Return the (X, Y) coordinate for the center point of the cell that contains the specified text.  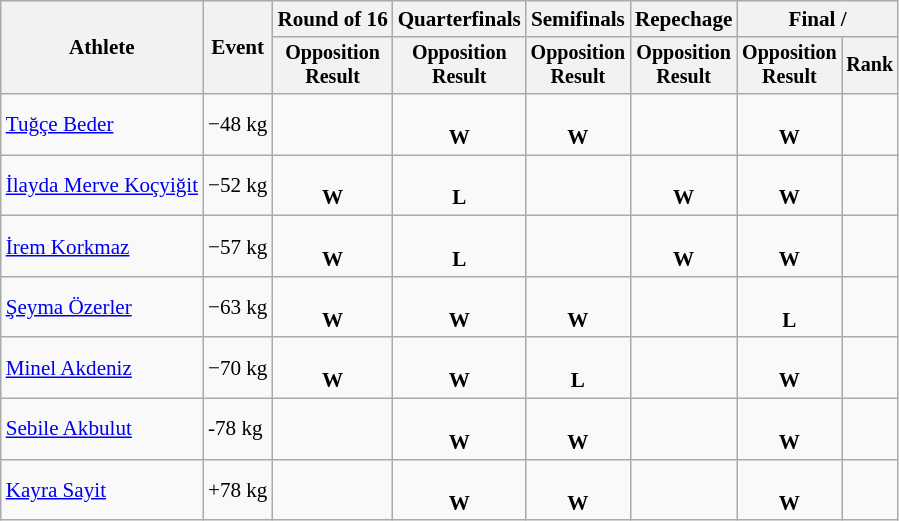
İrem Korkmaz (102, 246)
İlayda Merve Koçyiğit (102, 186)
Repechage (684, 18)
Kayra Sayit (102, 490)
+78 kg (238, 490)
−48 kg (238, 124)
Quarterfinals (460, 18)
−63 kg (238, 308)
Tuğçe Beder (102, 124)
Athlete (102, 48)
Şeyma Özerler (102, 308)
Semifinals (578, 18)
Round of 16 (332, 18)
−52 kg (238, 186)
−57 kg (238, 246)
Event (238, 48)
-78 kg (238, 428)
−70 kg (238, 368)
Final / (817, 18)
Minel Akdeniz (102, 368)
Sebile Akbulut (102, 428)
Rank (870, 65)
